Provide the [x, y] coordinate of the cell's center where the given text is located.  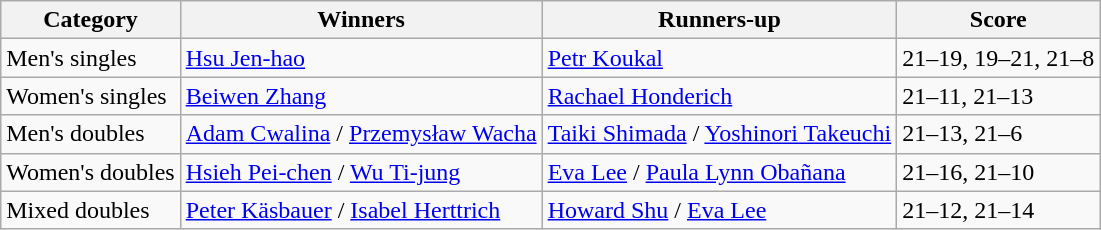
Score [998, 20]
Hsu Jen-hao [361, 58]
Beiwen Zhang [361, 96]
Men's singles [90, 58]
Women's singles [90, 96]
Category [90, 20]
Winners [361, 20]
Runners-up [720, 20]
Petr Koukal [720, 58]
Peter Käsbauer / Isabel Herttrich [361, 210]
Taiki Shimada / Yoshinori Takeuchi [720, 134]
21–19, 19–21, 21–8 [998, 58]
Mixed doubles [90, 210]
Men's doubles [90, 134]
Adam Cwalina / Przemysław Wacha [361, 134]
Eva Lee / Paula Lynn Obañana [720, 172]
Howard Shu / Eva Lee [720, 210]
21–13, 21–6 [998, 134]
21–16, 21–10 [998, 172]
Hsieh Pei-chen / Wu Ti-jung [361, 172]
21–11, 21–13 [998, 96]
21–12, 21–14 [998, 210]
Rachael Honderich [720, 96]
Women's doubles [90, 172]
